Identify which cell holds the provided text, then report its [X, Y] central coordinate. 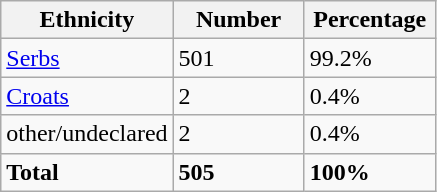
Total [87, 172]
Serbs [87, 58]
Croats [87, 96]
Percentage [370, 20]
Number [238, 20]
505 [238, 172]
other/undeclared [87, 134]
501 [238, 58]
100% [370, 172]
Ethnicity [87, 20]
99.2% [370, 58]
